Extract the (X, Y) coordinate from the center of the cell holding the provided text.  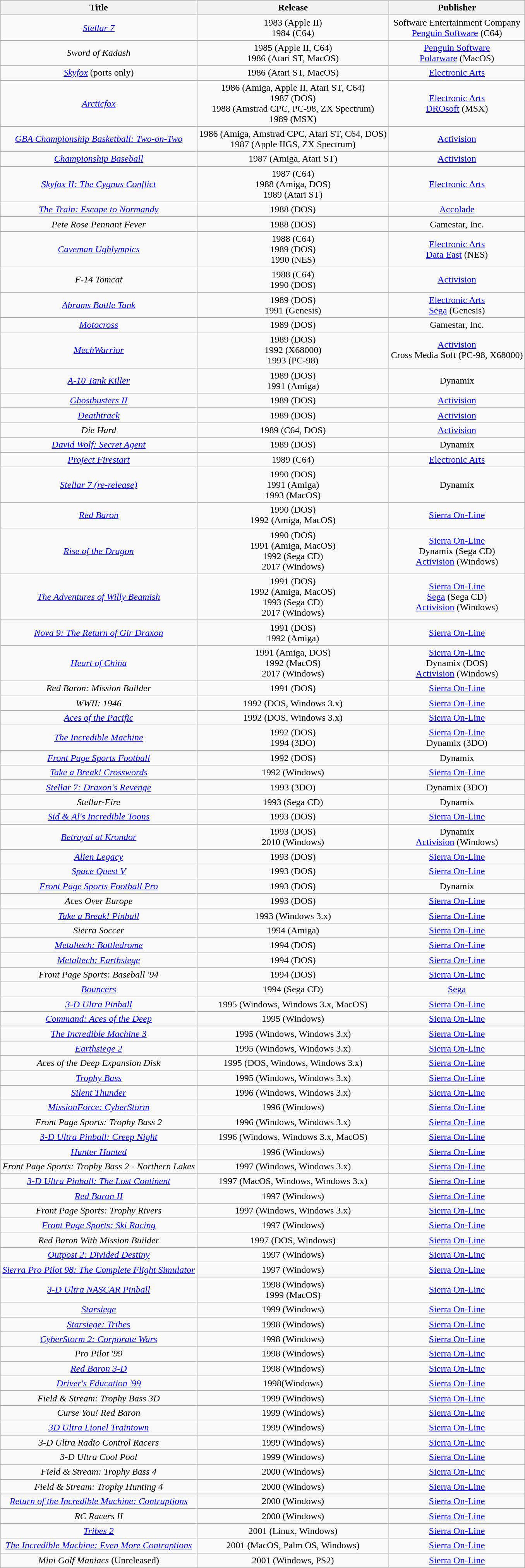
1989 (DOS)1992 (X68000)1993 (PC-98) (293, 350)
1991 (DOS) (293, 688)
1987 (Amiga, Atari ST) (293, 159)
CyberStorm 2: Corporate Wars (99, 1339)
Field & Stream: Trophy Bass 3D (99, 1398)
The Incredible Machine 3 (99, 1034)
1998 (Windows)1999 (MacOS) (293, 1289)
1990 (DOS) 1992 (Amiga, MacOS) (293, 515)
1988 (C64)1989 (DOS)1990 (NES) (293, 249)
ActivisionCross Media Soft (PC-98, X68000) (457, 350)
Caveman Ughlympics (99, 249)
Mini Golf Maniacs (Unreleased) (99, 1560)
Sierra Pro Pilot 98: The Complete Flight Simulator (99, 1270)
1987 (C64)1988 (Amiga, DOS)1989 (Atari ST) (293, 184)
Red Baron: Mission Builder (99, 688)
Red Baron With Mission Builder (99, 1240)
1996 (Windows, Windows 3.x, MacOS) (293, 1137)
1992 (DOS)1994 (3DO) (293, 738)
Die Hard (99, 430)
1986 (Atari ST, MacOS) (293, 73)
Curse You! Red Baron (99, 1413)
1990 (DOS)1991 (Amiga)1993 (MacOS) (293, 485)
Pro Pilot '99 (99, 1354)
RC Racers II (99, 1516)
Bouncers (99, 990)
F-14 Tomcat (99, 280)
Red Baron (99, 515)
Project Firestart (99, 460)
WWII: 1946 (99, 703)
1988 (C64)1990 (DOS) (293, 280)
Skyfox II: The Cygnus Conflict (99, 184)
Starsiege (99, 1310)
3-D Ultra Radio Control Racers (99, 1442)
1983 (Apple II)1984 (C64) (293, 28)
Metaltech: Earthsiege (99, 960)
Publisher (457, 8)
Front Page Sports Football Pro (99, 886)
Sierra On-LineDynamix (3DO) (457, 738)
The Adventures of Willy Beamish (99, 597)
2001 (MacOS, Palm OS, Windows) (293, 1546)
Take a Break! Crosswords (99, 773)
Abrams Battle Tank (99, 305)
Return of the Incredible Machine: Contraptions (99, 1501)
1989 (C64, DOS) (293, 430)
1989 (C64) (293, 460)
1986 (Amiga, Amstrad CPC, Atari ST, C64, DOS)1987 (Apple IIGS, ZX Spectrum) (293, 139)
1993 (Windows 3.x) (293, 916)
Sega (457, 990)
Arcticfox (99, 103)
Sid & Al's Incredible Toons (99, 817)
Pete Rose Pennant Fever (99, 224)
MechWarrior (99, 350)
1991 (Amiga, DOS)1992 (MacOS)2017 (Windows) (293, 663)
1997 (DOS, Windows) (293, 1240)
Dynamix (3DO) (457, 787)
Heart of China (99, 663)
Earthsiege 2 (99, 1048)
Penguin SoftwarePolarware (MacOS) (457, 53)
Driver's Education '99 (99, 1383)
Sierra On-LineDynamix (DOS)Activision (Windows) (457, 663)
3-D Ultra Pinball (99, 1004)
Front Page Sports: Trophy Bass 2 - Northern Lakes (99, 1166)
Betrayal at Krondor (99, 837)
Stellar 7: Draxon's Revenge (99, 787)
Take a Break! Pinball (99, 916)
Starsiege: Tribes (99, 1324)
1994 (Amiga) (293, 930)
Sierra On-LineSega (Sega CD)Activision (Windows) (457, 597)
1995 (Windows, Windows 3.x, MacOS) (293, 1004)
Front Page Sports: Trophy Rivers (99, 1211)
1998(Windows) (293, 1383)
1991 (DOS)1992 (Amiga, MacOS)1993 (Sega CD)2017 (Windows) (293, 597)
Aces of the Deep Expansion Disk (99, 1063)
Outpost 2: Divided Destiny (99, 1255)
1992 (DOS) (293, 758)
3-D Ultra Pinball: The Lost Continent (99, 1181)
2001 (Windows, PS2) (293, 1560)
1993 (DOS)2010 (Windows) (293, 837)
3D Ultra Lionel Traintown (99, 1427)
Stellar 7 (99, 28)
Sword of Kadash (99, 53)
GBA Championship Basketball: Two-on-Two (99, 139)
1990 (DOS)1991 (Amiga, MacOS)1992 (Sega CD)2017 (Windows) (293, 551)
Nova 9: The Return of Gir Draxon (99, 632)
A-10 Tank Killer (99, 380)
1995 (DOS, Windows, Windows 3.x) (293, 1063)
Field & Stream: Trophy Hunting 4 (99, 1487)
1993 (3DO) (293, 787)
3-D Ultra Pinball: Creep Night (99, 1137)
Aces of the Pacific (99, 718)
Title (99, 8)
Ghostbusters II (99, 401)
Release (293, 8)
Command: Aces of the Deep (99, 1019)
MissionForce: CyberStorm (99, 1107)
3-D Ultra Cool Pool (99, 1457)
1989 (DOS)1991 (Amiga) (293, 380)
3-D Ultra NASCAR Pinball (99, 1289)
Electronic ArtsDROsoft (MSX) (457, 103)
Silent Thunder (99, 1093)
Sierra On-LineDynamix (Sega CD)Activision (Windows) (457, 551)
Front Page Sports: Trophy Bass 2 (99, 1122)
1995 (Windows) (293, 1019)
2001 (Linux, Windows) (293, 1531)
1993 (Sega CD) (293, 802)
1997 (MacOS, Windows, Windows 3.x) (293, 1181)
Motocross (99, 325)
David Wolf: Secret Agent (99, 445)
Space Quest V (99, 871)
Front Page Sports: Baseball '94 (99, 975)
Accolade (457, 209)
Software Entertainment CompanyPenguin Software (C64) (457, 28)
Electronic ArtsSega (Genesis) (457, 305)
1992 (Windows) (293, 773)
Front Page Sports Football (99, 758)
Red Baron 3-D (99, 1368)
Trophy Bass (99, 1078)
DynamixActivision (Windows) (457, 837)
Aces Over Europe (99, 901)
1994 (Sega CD) (293, 990)
Red Baron II (99, 1196)
Alien Legacy (99, 857)
The Train: Escape to Normandy (99, 209)
Stellar-Fire (99, 802)
Metaltech: Battledrome (99, 945)
Field & Stream: Trophy Bass 4 (99, 1472)
Deathtrack (99, 415)
1989 (DOS)1991 (Genesis) (293, 305)
1985 (Apple II, C64)1986 (Atari ST, MacOS) (293, 53)
The Incredible Machine (99, 738)
Rise of the Dragon (99, 551)
Championship Baseball (99, 159)
Sierra Soccer (99, 930)
1991 (DOS)1992 (Amiga) (293, 632)
Hunter Hunted (99, 1151)
Stellar 7 (re-release) (99, 485)
1986 (Amiga, Apple II, Atari ST, C64)1987 (DOS)1988 (Amstrad CPC, PC-98, ZX Spectrum)1989 (MSX) (293, 103)
Tribes 2 (99, 1531)
Electronic ArtsData East (NES) (457, 249)
The Incredible Machine: Even More Contraptions (99, 1546)
Skyfox (ports only) (99, 73)
Front Page Sports: Ski Racing (99, 1225)
